Output the (X, Y) coordinate of the center of the cell containing the given text.  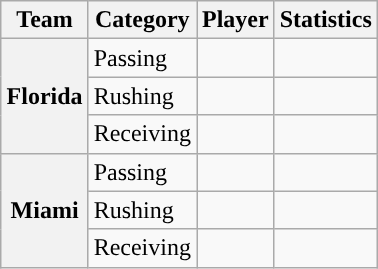
Statistics (326, 20)
Team (44, 20)
Florida (44, 96)
Miami (44, 210)
Player (235, 20)
Category (142, 20)
